Search for the cell housing the specified text and yield its (X, Y) center coordinate. 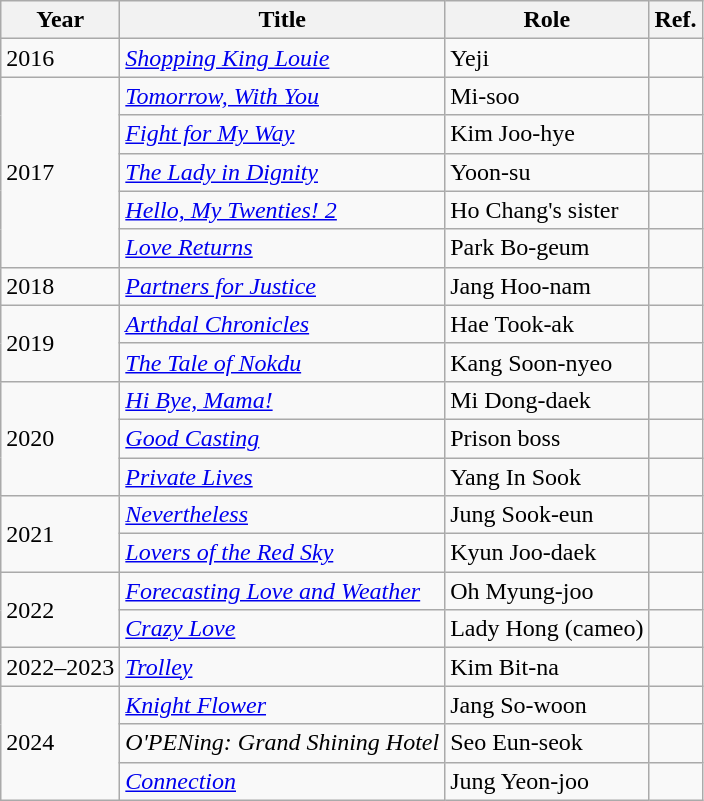
Trolley (282, 667)
Private Lives (282, 477)
Jung Yeon-joo (547, 781)
2022–2023 (60, 667)
Connection (282, 781)
Park Bo-geum (547, 248)
Ref. (676, 20)
Kim Bit-na (547, 667)
Title (282, 20)
Lady Hong (cameo) (547, 629)
Yeji (547, 58)
Oh Myung-joo (547, 591)
2022 (60, 610)
2018 (60, 286)
Mi Dong-daek (547, 400)
Year (60, 20)
Hello, My Twenties! 2 (282, 210)
Fight for My Way (282, 134)
Good Casting (282, 438)
Crazy Love (282, 629)
O'PENing: Grand Shining Hotel (282, 743)
2016 (60, 58)
Kang Soon-nyeo (547, 362)
Knight Flower (282, 705)
The Lady in Dignity (282, 172)
Jung Sook-eun (547, 515)
Hae Took-ak (547, 324)
Partners for Justice (282, 286)
2020 (60, 438)
Yang In Sook (547, 477)
Nevertheless (282, 515)
Shopping King Louie (282, 58)
2024 (60, 743)
Kim Joo-hye (547, 134)
Mi-soo (547, 96)
2021 (60, 534)
Lovers of the Red Sky (282, 553)
The Tale of Nokdu (282, 362)
Forecasting Love and Weather (282, 591)
Hi Bye, Mama! (282, 400)
Tomorrow, With You (282, 96)
Jang Hoo-nam (547, 286)
Jang So-woon (547, 705)
Ho Chang's sister (547, 210)
Kyun Joo-daek (547, 553)
Prison boss (547, 438)
Yoon-su (547, 172)
Arthdal Chronicles (282, 324)
Love Returns (282, 248)
Seo Eun-seok (547, 743)
2019 (60, 343)
Role (547, 20)
2017 (60, 172)
